Detect which cell encompasses the target text, then output its (X, Y) center coordinate. 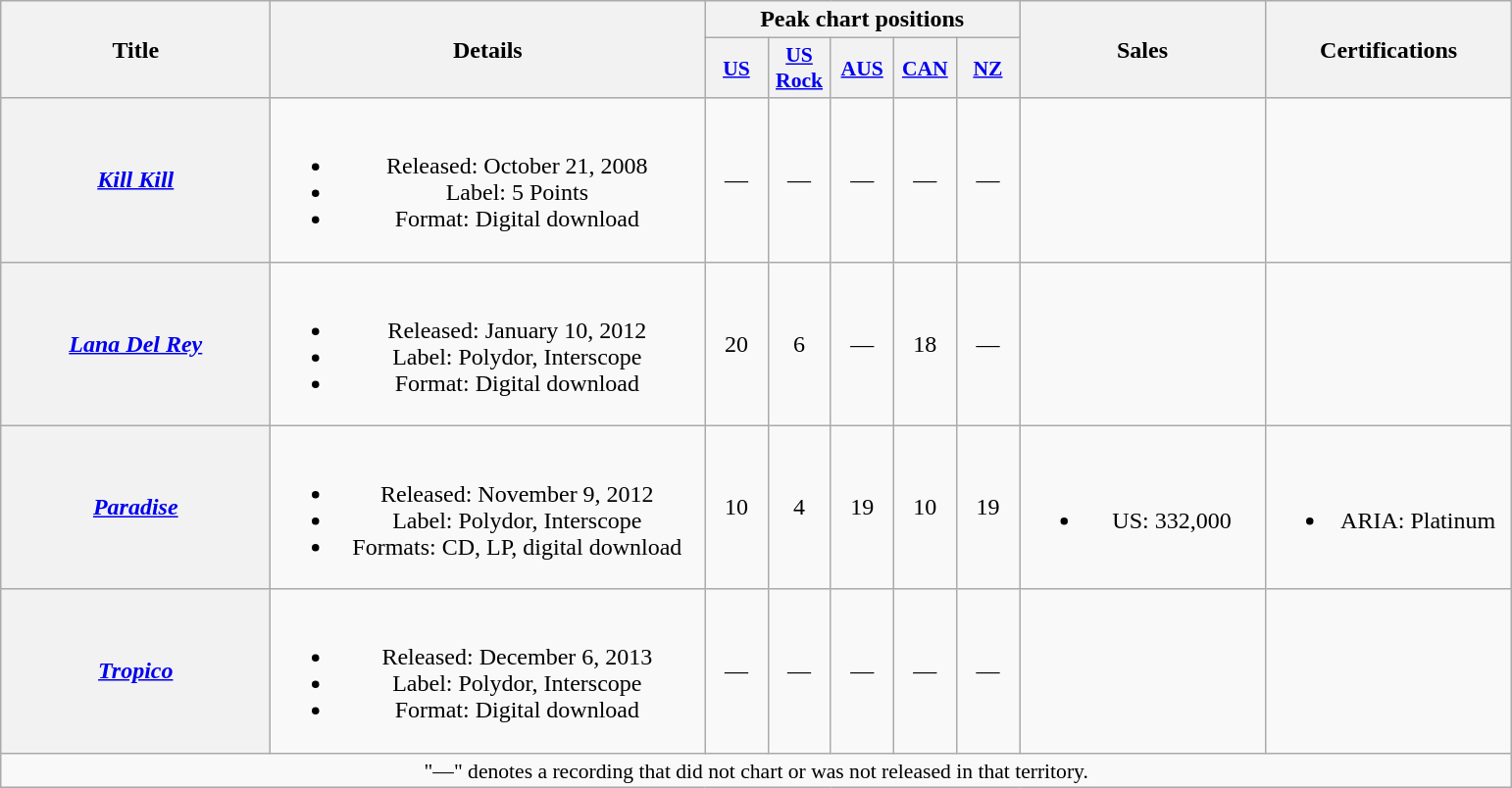
20 (736, 343)
US: 332,000 (1143, 508)
USRock (799, 69)
Released: October 21, 2008Label: 5 PointsFormat: Digital download (488, 180)
Paradise (135, 508)
ARIA: Platinum (1388, 508)
Details (488, 49)
Title (135, 49)
Sales (1143, 49)
18 (925, 343)
Tropico (135, 670)
Released: December 6, 2013Label: Polydor, InterscopeFormat: Digital download (488, 670)
CAN (925, 69)
Lana Del Rey (135, 343)
Certifications (1388, 49)
Released: January 10, 2012Label: Polydor, InterscopeFormat: Digital download (488, 343)
AUS (862, 69)
4 (799, 508)
Released: November 9, 2012Label: Polydor, InterscopeFormats: CD, LP, digital download (488, 508)
NZ (987, 69)
6 (799, 343)
Kill Kill (135, 180)
US (736, 69)
Peak chart positions (863, 20)
"—" denotes a recording that did not chart or was not released in that territory. (757, 770)
